Search for the cell housing the specified text and yield its [x, y] center coordinate. 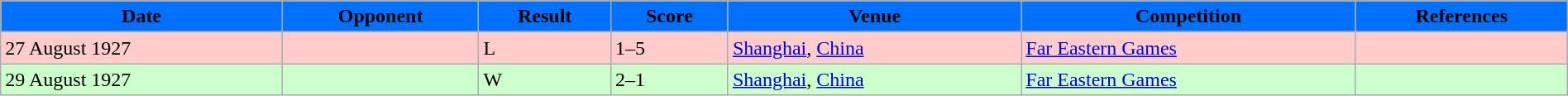
Venue [874, 17]
References [1461, 17]
Result [545, 17]
29 August 1927 [142, 79]
27 August 1927 [142, 48]
Competition [1188, 17]
1–5 [669, 48]
Opponent [380, 17]
L [545, 48]
2–1 [669, 79]
Score [669, 17]
Date [142, 17]
W [545, 79]
